Find where the given text appears and provide that cell's center as [x, y] coordinate. 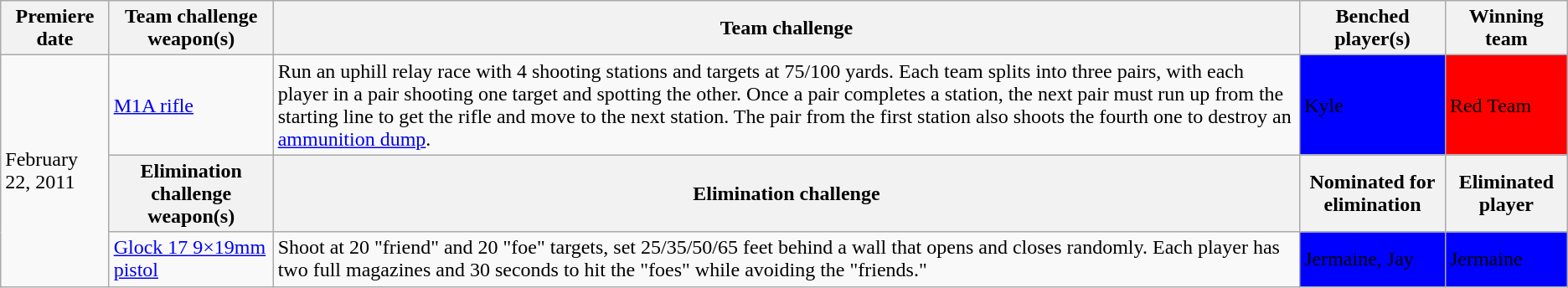
M1A rifle [191, 105]
Team challenge [787, 28]
Elimination challenge [787, 193]
Glock 17 9×19mm pistol [191, 260]
Team challenge weapon(s) [191, 28]
February 22, 2011 [55, 171]
Elimination challenge weapon(s) [191, 193]
Kyle [1373, 105]
Nominated for elimination [1373, 193]
Premiere date [55, 28]
Red Team [1506, 105]
Eliminated player [1506, 193]
Winning team [1506, 28]
Jermaine, Jay [1373, 260]
Jermaine [1506, 260]
Benched player(s) [1373, 28]
